Scan for the cell matching the given text and deliver its [X, Y] coordinate at center. 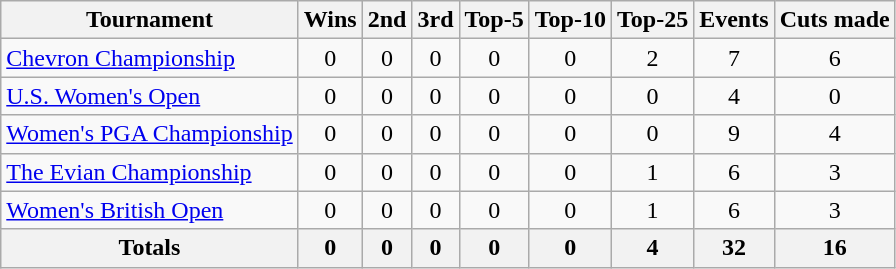
U.S. Women's Open [150, 96]
Cuts made [834, 20]
32 [734, 248]
Wins [330, 20]
16 [834, 248]
The Evian Championship [150, 172]
9 [734, 134]
Top-10 [570, 20]
Chevron Championship [150, 58]
Top-25 [652, 20]
Totals [150, 248]
3rd [436, 20]
Events [734, 20]
2 [652, 58]
7 [734, 58]
2nd [387, 20]
Tournament [150, 20]
Women's British Open [150, 210]
Top-5 [494, 20]
Women's PGA Championship [150, 134]
